Scan for the cell matching the given text and deliver its (X, Y) coordinate at center. 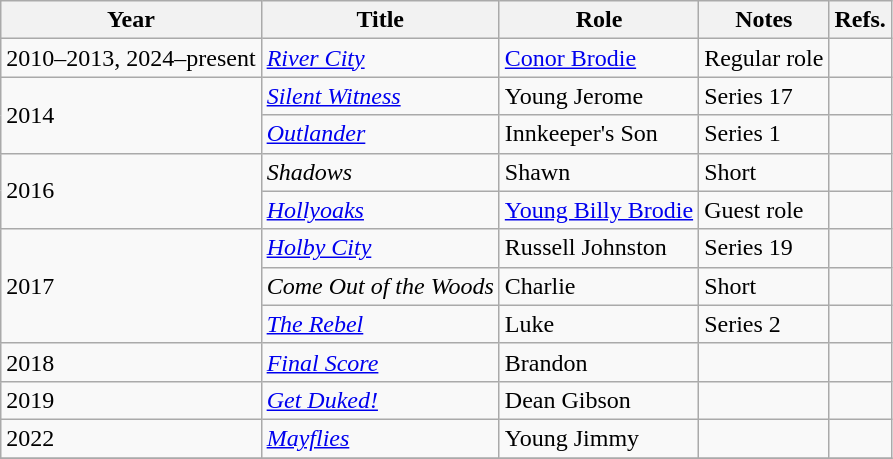
Charlie (598, 286)
Guest role (764, 210)
Mayflies (380, 438)
Series 19 (764, 248)
The Rebel (380, 324)
Role (598, 20)
2014 (131, 115)
Series 2 (764, 324)
Refs. (860, 20)
Outlander (380, 134)
Holby City (380, 248)
Regular role (764, 58)
Notes (764, 20)
River City (380, 58)
Hollyoaks (380, 210)
Luke (598, 324)
2010–2013, 2024–present (131, 58)
Series 17 (764, 96)
2017 (131, 286)
Brandon (598, 362)
2016 (131, 191)
Come Out of the Woods (380, 286)
Conor Brodie (598, 58)
Silent Witness (380, 96)
Year (131, 20)
Dean Gibson (598, 400)
2022 (131, 438)
Young Jimmy (598, 438)
Shadows (380, 172)
Title (380, 20)
Young Jerome (598, 96)
Series 1 (764, 134)
Get Duked! (380, 400)
2018 (131, 362)
Young Billy Brodie (598, 210)
2019 (131, 400)
Russell Johnston (598, 248)
Shawn (598, 172)
Final Score (380, 362)
Innkeeper's Son (598, 134)
